Extract the (X, Y) coordinate from the center of the cell holding the provided text.  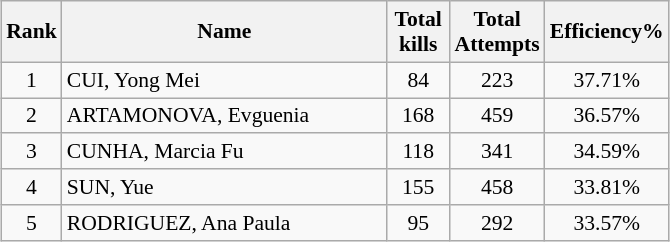
118 (418, 151)
CUI, Yong Mei (224, 80)
168 (418, 116)
459 (496, 116)
3 (32, 151)
2 (32, 116)
Rank (32, 32)
37.71% (607, 80)
Total kills (418, 32)
223 (496, 80)
5 (32, 222)
36.57% (607, 116)
Efficiency% (607, 32)
341 (496, 151)
458 (496, 187)
33.81% (607, 187)
4 (32, 187)
Name (224, 32)
ARTAMONOVA, Evguenia (224, 116)
RODRIGUEZ, Ana Paula (224, 222)
1 (32, 80)
SUN, Yue (224, 187)
CUNHA, Marcia Fu (224, 151)
Total Attempts (496, 32)
84 (418, 80)
292 (496, 222)
33.57% (607, 222)
95 (418, 222)
34.59% (607, 151)
155 (418, 187)
